Determine the [x, y] coordinate at the center of the cell enclosing the given text.  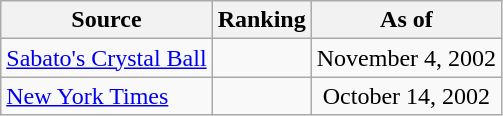
Ranking [262, 20]
Source [106, 20]
As of [406, 20]
New York Times [106, 96]
November 4, 2002 [406, 58]
Sabato's Crystal Ball [106, 58]
October 14, 2002 [406, 96]
